Detect which cell encompasses the target text, then output its [X, Y] center coordinate. 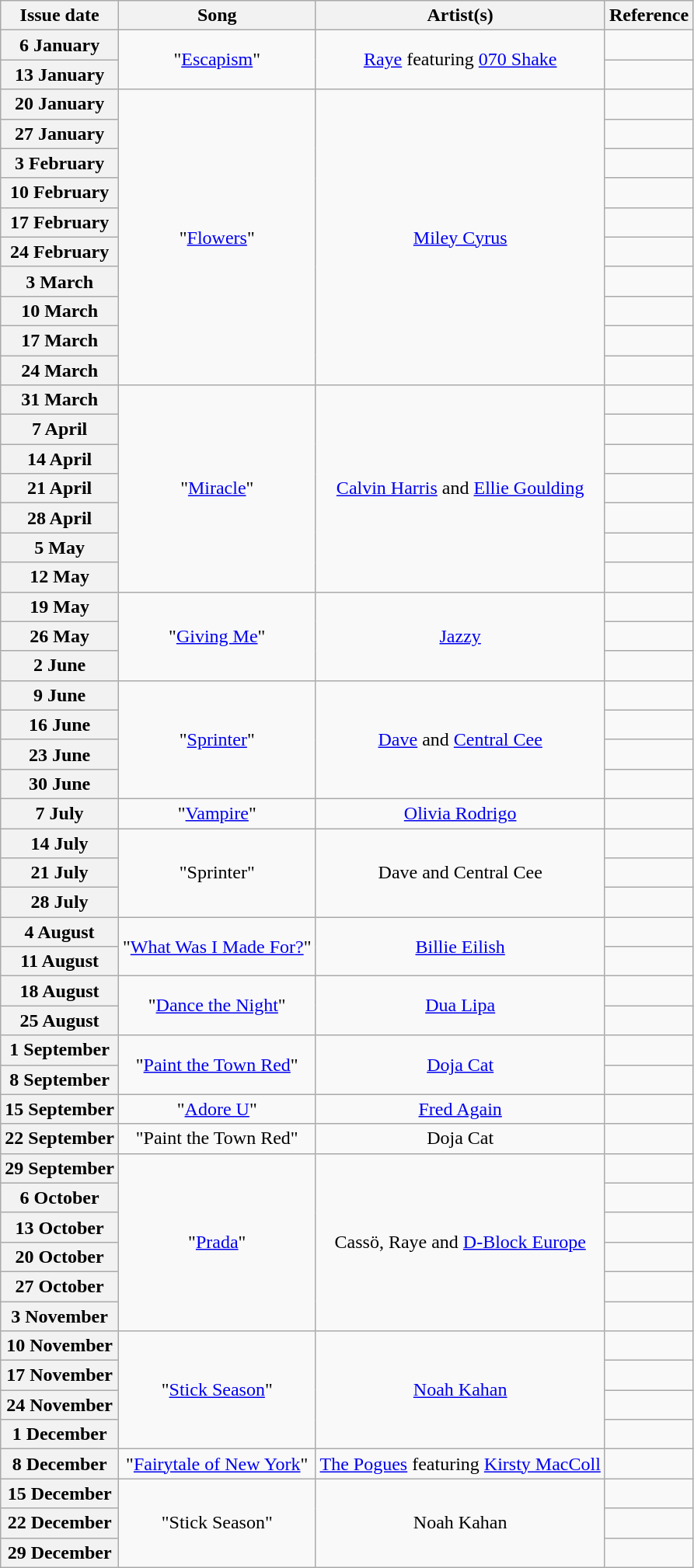
23 June [60, 754]
27 October [60, 1286]
29 September [60, 1168]
16 June [60, 725]
"Giving Me" [217, 636]
Jazzy [460, 636]
Calvin Harris and Ellie Goulding [460, 488]
4 August [60, 932]
12 May [60, 577]
17 February [60, 222]
20 January [60, 104]
21 April [60, 488]
Billie Eilish [460, 947]
13 October [60, 1227]
19 May [60, 607]
24 November [60, 1405]
22 September [60, 1139]
10 November [60, 1346]
Olivia Rodrigo [460, 813]
3 November [60, 1316]
9 June [60, 695]
17 November [60, 1375]
"Prada" [217, 1242]
2 June [60, 666]
31 March [60, 400]
The Pogues featuring Kirsty MacColl [460, 1464]
22 December [60, 1523]
21 July [60, 873]
5 May [60, 548]
6 October [60, 1198]
7 April [60, 429]
15 September [60, 1109]
Issue date [60, 16]
14 April [60, 459]
28 April [60, 518]
30 June [60, 784]
1 September [60, 1050]
24 February [60, 252]
"Miracle" [217, 488]
Miley Cyrus [460, 238]
7 July [60, 813]
"What Was I Made For?" [217, 947]
Song [217, 16]
Cassö, Raye and D-Block Europe [460, 1242]
28 July [60, 902]
24 March [60, 370]
26 May [60, 636]
8 December [60, 1464]
Artist(s) [460, 16]
"Fairytale of New York" [217, 1464]
13 January [60, 75]
"Escapism" [217, 60]
8 September [60, 1080]
"Vampire" [217, 813]
"Adore U" [217, 1109]
1 December [60, 1434]
6 January [60, 45]
29 December [60, 1552]
14 July [60, 843]
Dua Lipa [460, 1006]
"Flowers" [217, 238]
Raye featuring 070 Shake [460, 60]
11 August [60, 961]
17 March [60, 340]
3 February [60, 163]
Fred Again [460, 1109]
Reference [648, 16]
"Dance the Night" [217, 1006]
27 January [60, 134]
3 March [60, 281]
18 August [60, 991]
10 February [60, 193]
15 December [60, 1493]
10 March [60, 311]
25 August [60, 1020]
20 October [60, 1257]
